Locate the cell with the specified text and output its (x, y) center coordinate. 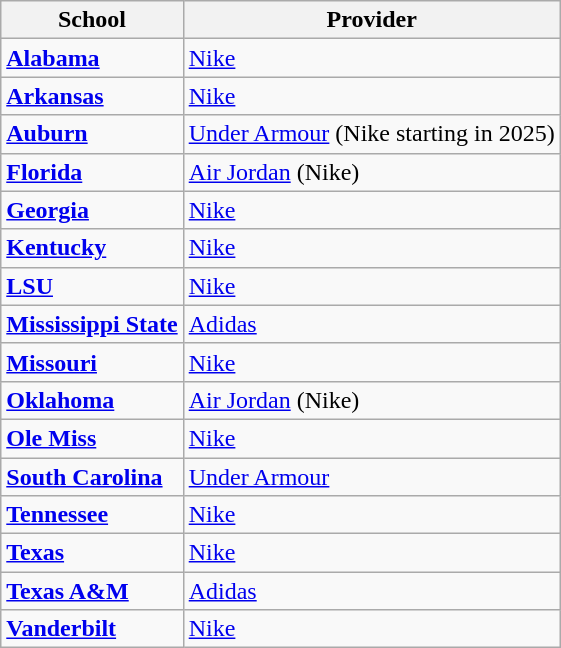
Missouri (92, 362)
Auburn (92, 134)
Alabama (92, 58)
Ole Miss (92, 438)
Kentucky (92, 248)
Provider (372, 20)
Oklahoma (92, 400)
Mississippi State (92, 324)
LSU (92, 286)
Under Armour (Nike starting in 2025) (372, 134)
Georgia (92, 210)
Vanderbilt (92, 629)
South Carolina (92, 477)
Under Armour (372, 477)
School (92, 20)
Florida (92, 172)
Texas (92, 553)
Texas A&M (92, 591)
Tennessee (92, 515)
Arkansas (92, 96)
